Output the (X, Y) coordinate of the center of the cell containing the given text.  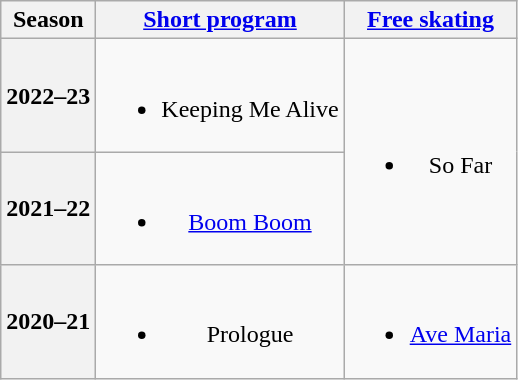
Season (48, 20)
Prologue (220, 322)
Short program (220, 20)
2021–22 (48, 208)
2022–23 (48, 96)
So Far (430, 152)
Boom Boom (220, 208)
Ave Maria (430, 322)
Free skating (430, 20)
Keeping Me Alive (220, 96)
2020–21 (48, 322)
